Return (X, Y) of the center of cell containing provided text 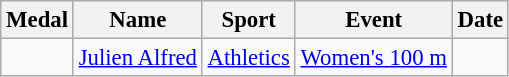
Women's 100 m (374, 58)
Athletics (248, 58)
Date (480, 20)
Julien Alfred (138, 58)
Sport (248, 20)
Event (374, 20)
Name (138, 20)
Medal (38, 20)
